Return (X, Y) of the center of cell containing provided text 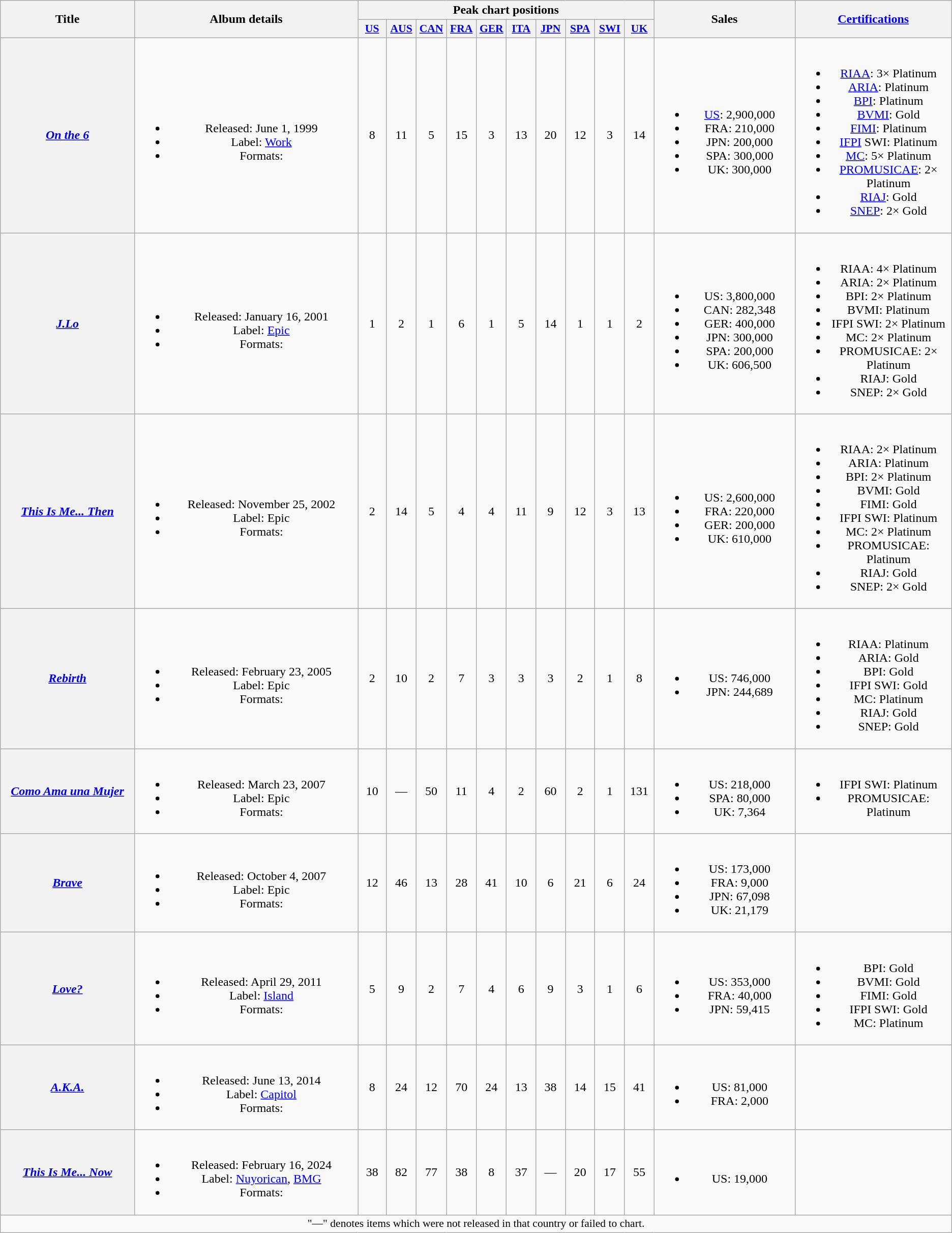
GER (491, 29)
Como Ama una Mujer (68, 791)
J.Lo (68, 324)
21 (580, 883)
55 (639, 1172)
SPA (580, 29)
Released: February 16, 2024Label: Nuyorican, BMGFormats: (246, 1172)
Released: October 4, 2007Label: EpicFormats: (246, 883)
Album details (246, 19)
US: 746,000JPN: 244,689 (724, 679)
Released: November 25, 2002Label: EpicFormats: (246, 512)
Title (68, 19)
US (372, 29)
17 (610, 1172)
RIAA: PlatinumARIA: GoldBPI: GoldIFPI SWI: GoldMC: PlatinumRIAJ: GoldSNEP: Gold (873, 679)
Released: February 23, 2005Label: EpicFormats: (246, 679)
US: 2,600,000FRA: 220,000GER: 200,000UK: 610,000 (724, 512)
Released: January 16, 2001Label: EpicFormats: (246, 324)
FRA (462, 29)
This Is Me... Then (68, 512)
This Is Me... Now (68, 1172)
Peak chart positions (506, 10)
ITA (521, 29)
JPN (551, 29)
UK (639, 29)
CAN (431, 29)
77 (431, 1172)
37 (521, 1172)
Brave (68, 883)
US: 3,800,000CAN: 282,348GER: 400,000JPN: 300,000SPA: 200,000UK: 606,500 (724, 324)
RIAA: 3× PlatinumARIA: PlatinumBPI: PlatinumBVMI: GoldFIMI: PlatinumIFPI SWI: PlatinumMC: 5× PlatinumPROMUSICAE: 2× PlatinumRIAJ: GoldSNEP: 2× Gold (873, 135)
82 (402, 1172)
50 (431, 791)
RIAA: 2× PlatinumARIA: PlatinumBPI: 2× PlatinumBVMI: GoldFIMI: GoldIFPI SWI: PlatinumMC: 2× PlatinumPROMUSICAE: PlatinumRIAJ: GoldSNEP: 2× Gold (873, 512)
46 (402, 883)
A.K.A. (68, 1088)
Love? (68, 989)
US: 218,000SPA: 80,000UK: 7,364 (724, 791)
Released: June 1, 1999Label: WorkFormats: (246, 135)
SWI (610, 29)
US: 2,900,000FRA: 210,000JPN: 200,000SPA: 300,000UK: 300,000 (724, 135)
131 (639, 791)
US: 173,000FRA: 9,000JPN: 67,098UK: 21,179 (724, 883)
Certifications (873, 19)
Released: June 13, 2014Label: CapitolFormats: (246, 1088)
On the 6 (68, 135)
RIAA: 4× PlatinumARIA: 2× PlatinumBPI: 2× PlatinumBVMI: PlatinumIFPI SWI: 2× PlatinumMC: 2× PlatinumPROMUSICAE: 2× PlatinumRIAJ: GoldSNEP: 2× Gold (873, 324)
US: 19,000 (724, 1172)
US: 81,000FRA: 2,000 (724, 1088)
Released: April 29, 2011Label: IslandFormats: (246, 989)
Sales (724, 19)
70 (462, 1088)
28 (462, 883)
IFPI SWI: PlatinumPROMUSICAE: Platinum (873, 791)
Rebirth (68, 679)
AUS (402, 29)
BPI: GoldBVMI: GoldFIMI: GoldIFPI SWI: GoldMC: Platinum (873, 989)
60 (551, 791)
"—" denotes items which were not released in that country or failed to chart. (476, 1224)
Released: March 23, 2007Label: EpicFormats: (246, 791)
US: 353,000FRA: 40,000JPN: 59,415 (724, 989)
